Output the [x, y] coordinate of the center of the cell containing the given text.  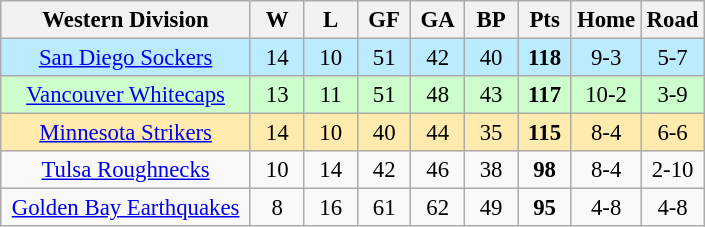
46 [438, 170]
95 [544, 208]
L [330, 20]
Road [672, 20]
35 [490, 133]
43 [490, 95]
11 [330, 95]
62 [438, 208]
6-6 [672, 133]
Vancouver Whitecaps [126, 95]
38 [490, 170]
5-7 [672, 58]
Home [606, 20]
44 [438, 133]
Western Division [126, 20]
2-10 [672, 170]
GF [384, 20]
13 [276, 95]
98 [544, 170]
3-9 [672, 95]
Golden Bay Earthquakes [126, 208]
49 [490, 208]
Tulsa Roughnecks [126, 170]
San Diego Sockers [126, 58]
8 [276, 208]
9-3 [606, 58]
115 [544, 133]
GA [438, 20]
10-2 [606, 95]
16 [330, 208]
Pts [544, 20]
Minnesota Strikers [126, 133]
61 [384, 208]
W [276, 20]
BP [490, 20]
48 [438, 95]
118 [544, 58]
117 [544, 95]
